Extract the [X, Y] coordinate from the center of the cell holding the provided text.  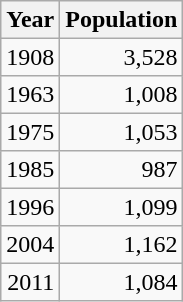
1,008 [122, 94]
Year [30, 20]
1996 [30, 206]
1,084 [122, 282]
Population [122, 20]
1975 [30, 132]
1963 [30, 94]
2011 [30, 282]
1,053 [122, 132]
1985 [30, 170]
1908 [30, 56]
3,528 [122, 56]
987 [122, 170]
1,099 [122, 206]
1,162 [122, 244]
2004 [30, 244]
